Scan for the cell matching the given text and deliver its [X, Y] coordinate at center. 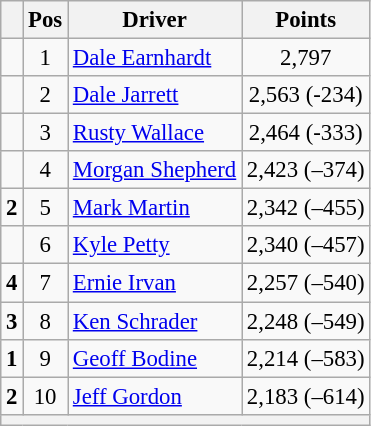
2,257 (–540) [306, 283]
2,563 (-234) [306, 95]
Geoff Bodine [155, 358]
Ken Schrader [155, 321]
Rusty Wallace [155, 133]
Jeff Gordon [155, 396]
8 [46, 321]
Mark Martin [155, 208]
Driver [155, 20]
5 [46, 208]
2,248 (–549) [306, 321]
Ernie Irvan [155, 283]
10 [46, 396]
2,340 (–457) [306, 245]
2,183 (–614) [306, 396]
2,464 (-333) [306, 133]
2,797 [306, 58]
9 [46, 358]
Morgan Shepherd [155, 170]
Points [306, 20]
7 [46, 283]
2,342 (–455) [306, 208]
Dale Earnhardt [155, 58]
2,423 (–374) [306, 170]
2,214 (–583) [306, 358]
Pos [46, 20]
Kyle Petty [155, 245]
Dale Jarrett [155, 95]
6 [46, 245]
